Find where the given text appears and provide that cell's center as (x, y) coordinate. 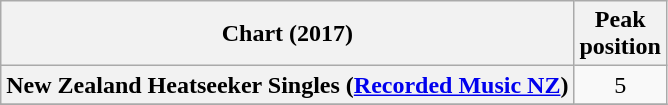
Peak position (620, 34)
New Zealand Heatseeker Singles (Recorded Music NZ) (288, 85)
Chart (2017) (288, 34)
5 (620, 85)
